For the text-containing cell, return its midpoint in (x, y) coordinate format. 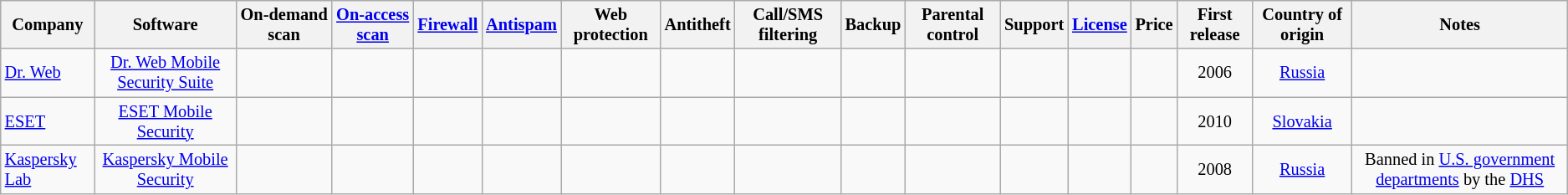
Antispam (522, 24)
Dr. Web (48, 73)
Backup (873, 24)
Dr. Web Mobile Security Suite (166, 73)
Call/SMS filtering (788, 24)
2010 (1214, 121)
Country of origin (1303, 24)
On-access scan (373, 24)
2006 (1214, 73)
First release (1214, 24)
Support (1034, 24)
ESET Mobile Security (166, 121)
ESET (48, 121)
Antitheft (697, 24)
Notes (1459, 24)
Banned in U.S. government departments by the DHS (1459, 169)
Kaspersky Mobile Security (166, 169)
Kaspersky Lab (48, 169)
License (1099, 24)
Parental control (953, 24)
Company (48, 24)
On-demand scan (284, 24)
Web protection (610, 24)
Firewall (447, 24)
Slovakia (1303, 121)
2008 (1214, 169)
Software (166, 24)
Price (1154, 24)
